Output the [x, y] coordinate of the center of the cell containing the given text.  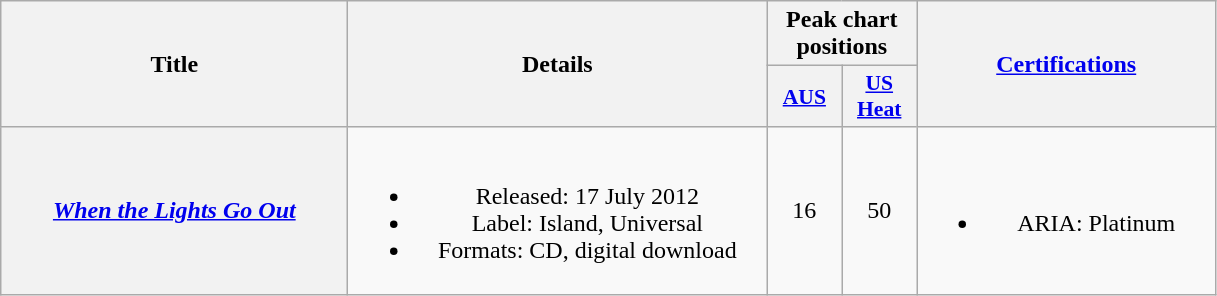
Title [174, 64]
Certifications [1066, 64]
When the Lights Go Out [174, 210]
Details [558, 64]
Peak chart positions [842, 34]
16 [804, 210]
Released: 17 July 2012 Label: Island, UniversalFormats: CD, digital download [558, 210]
ARIA: Platinum [1066, 210]
AUS [804, 96]
50 [880, 210]
USHeat [880, 96]
